Extract the (x, y) coordinate from the center of the cell holding the provided text.  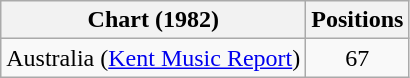
Chart (1982) (154, 20)
Australia (Kent Music Report) (154, 58)
67 (358, 58)
Positions (358, 20)
